Locate the cell with the specified text and output its (X, Y) center coordinate. 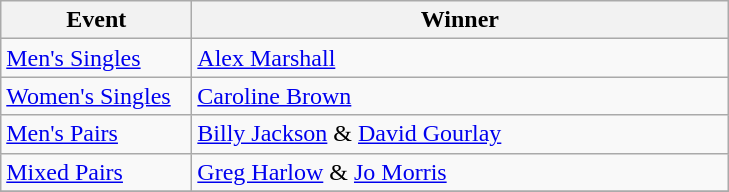
Men's Singles (96, 58)
Mixed Pairs (96, 172)
Greg Harlow & Jo Morris (460, 172)
Alex Marshall (460, 58)
Event (96, 20)
Men's Pairs (96, 134)
Women's Singles (96, 96)
Winner (460, 20)
Caroline Brown (460, 96)
Billy Jackson & David Gourlay (460, 134)
